From the cell containing the given text, extract its center point as (x, y) coordinate. 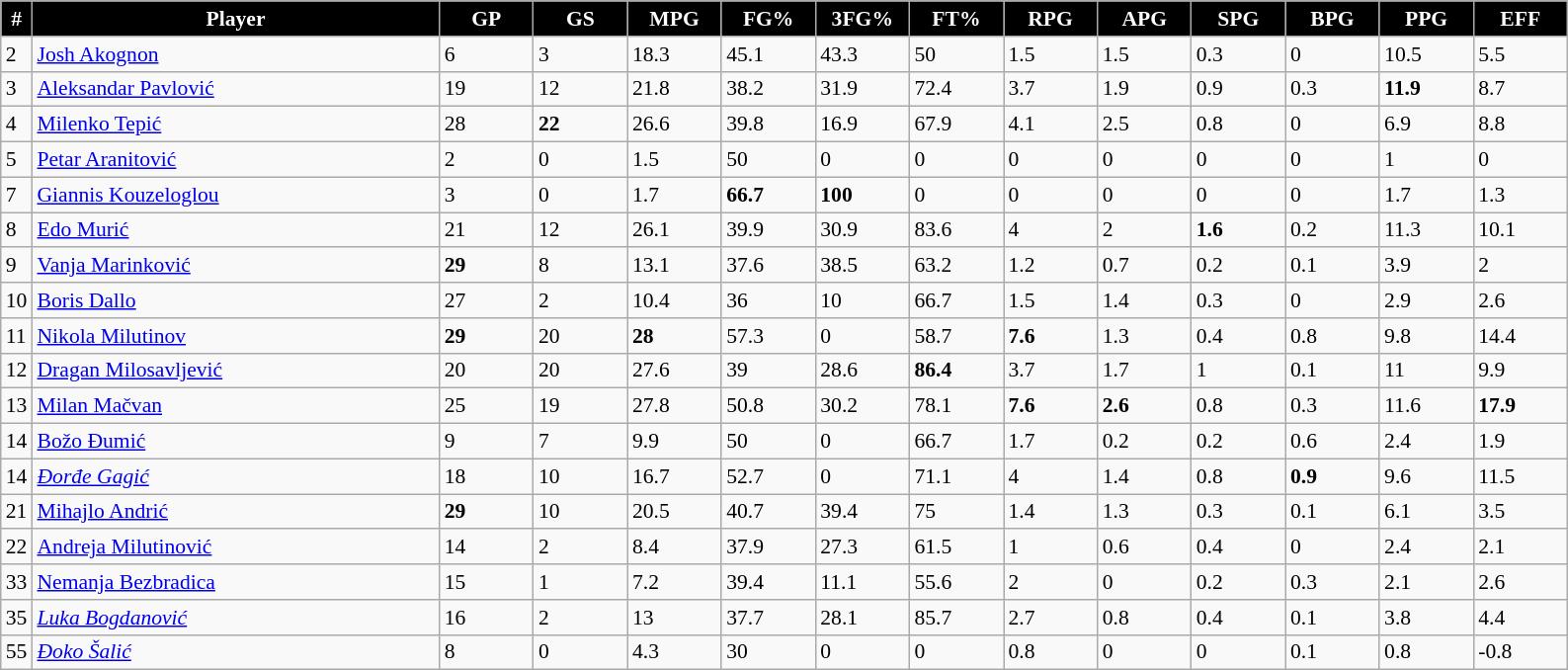
2.7 (1051, 618)
38.5 (862, 266)
8.7 (1520, 89)
Aleksandar Pavlović (235, 89)
30 (769, 652)
Milenko Tepić (235, 125)
26.6 (674, 125)
16 (486, 618)
27.3 (862, 547)
5 (17, 160)
26.1 (674, 230)
28.6 (862, 371)
FT% (956, 19)
100 (862, 195)
6.1 (1427, 512)
17.9 (1520, 406)
10.1 (1520, 230)
Andreja Milutinović (235, 547)
Edo Murić (235, 230)
40.7 (769, 512)
11.9 (1427, 89)
EFF (1520, 19)
5.5 (1520, 54)
50.8 (769, 406)
31.9 (862, 89)
Božo Đumić (235, 442)
37.6 (769, 266)
6.9 (1427, 125)
9.6 (1427, 476)
55 (17, 652)
8.4 (674, 547)
30.2 (862, 406)
-0.8 (1520, 652)
Petar Aranitović (235, 160)
1.2 (1051, 266)
6 (486, 54)
3.8 (1427, 618)
18 (486, 476)
38.2 (769, 89)
9.8 (1427, 336)
Luka Bogdanović (235, 618)
7.2 (674, 582)
Player (235, 19)
15 (486, 582)
83.6 (956, 230)
52.7 (769, 476)
36 (769, 300)
3.5 (1520, 512)
27 (486, 300)
72.4 (956, 89)
Nemanja Bezbradica (235, 582)
67.9 (956, 125)
55.6 (956, 582)
58.7 (956, 336)
FG% (769, 19)
18.3 (674, 54)
37.9 (769, 547)
GS (581, 19)
APG (1144, 19)
8.8 (1520, 125)
11.3 (1427, 230)
4.4 (1520, 618)
39.8 (769, 125)
Milan Mačvan (235, 406)
Đoko Šalić (235, 652)
71.1 (956, 476)
SPG (1239, 19)
Dragan Milosavljević (235, 371)
16.9 (862, 125)
4.1 (1051, 125)
# (17, 19)
39 (769, 371)
33 (17, 582)
20.5 (674, 512)
35 (17, 618)
2.5 (1144, 125)
45.1 (769, 54)
2.9 (1427, 300)
37.7 (769, 618)
Josh Akognon (235, 54)
Giannis Kouzeloglou (235, 195)
16.7 (674, 476)
Nikola Milutinov (235, 336)
GP (486, 19)
57.3 (769, 336)
4.3 (674, 652)
21.8 (674, 89)
27.6 (674, 371)
Vanja Marinković (235, 266)
Boris Dallo (235, 300)
61.5 (956, 547)
78.1 (956, 406)
0.7 (1144, 266)
11.5 (1520, 476)
43.3 (862, 54)
14.4 (1520, 336)
85.7 (956, 618)
63.2 (956, 266)
25 (486, 406)
27.8 (674, 406)
13.1 (674, 266)
75 (956, 512)
30.9 (862, 230)
Mihajlo Andrić (235, 512)
3FG% (862, 19)
28.1 (862, 618)
11.6 (1427, 406)
MPG (674, 19)
PPG (1427, 19)
RPG (1051, 19)
39.9 (769, 230)
10.5 (1427, 54)
3.9 (1427, 266)
BPG (1332, 19)
10.4 (674, 300)
11.1 (862, 582)
1.6 (1239, 230)
86.4 (956, 371)
Đorđe Gagić (235, 476)
